Return [X, Y] of the center of cell containing provided text 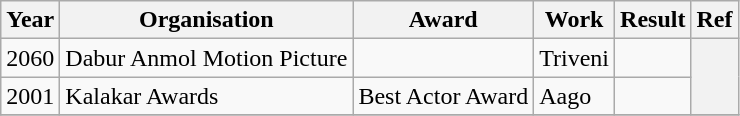
Dabur Anmol Motion Picture [206, 58]
Best Actor Award [444, 96]
Organisation [206, 20]
2060 [30, 58]
Aago [574, 96]
Result [653, 20]
Work [574, 20]
Year [30, 20]
Award [444, 20]
2001 [30, 96]
Triveni [574, 58]
Kalakar Awards [206, 96]
Ref [714, 20]
